Scan for the cell matching the given text and deliver its (X, Y) coordinate at center. 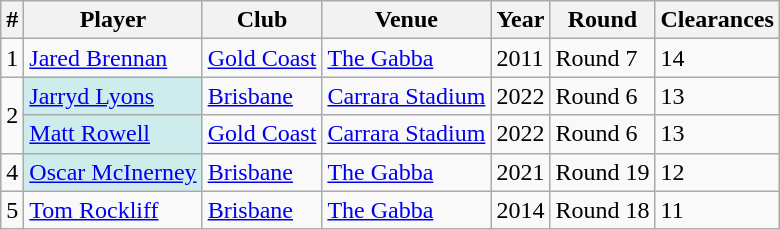
Jared Brennan (113, 58)
Jarryd Lyons (113, 96)
5 (12, 210)
2 (12, 115)
Venue (406, 20)
Matt Rowell (113, 134)
2014 (520, 210)
4 (12, 172)
Round 18 (602, 210)
1 (12, 58)
Player (113, 20)
2021 (520, 172)
Tom Rockliff (113, 210)
Oscar McInerney (113, 172)
Round 7 (602, 58)
# (12, 20)
Round 19 (602, 172)
Clearances (717, 20)
11 (717, 210)
Year (520, 20)
12 (717, 172)
2011 (520, 58)
Club (262, 20)
14 (717, 58)
Round (602, 20)
